For the text-containing cell, return its midpoint in (x, y) coordinate format. 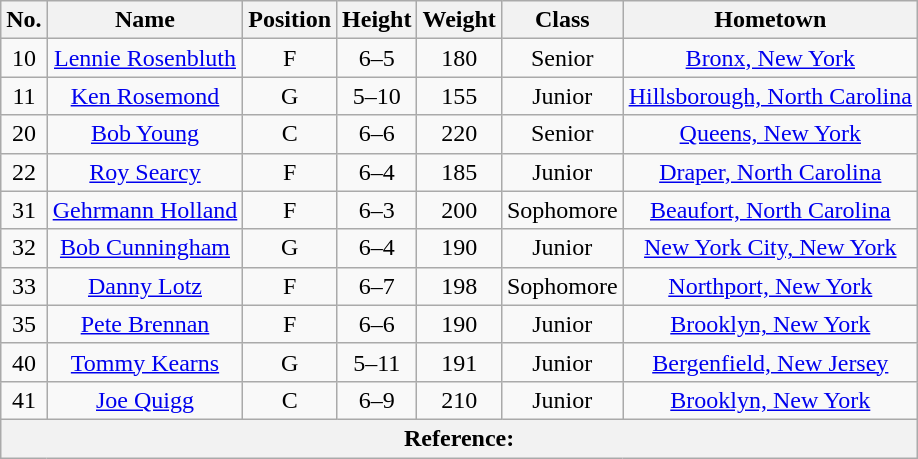
Hometown (770, 20)
33 (24, 286)
5–10 (377, 96)
Lennie Rosenbluth (145, 58)
32 (24, 248)
Queens, New York (770, 134)
Bergenfield, New Jersey (770, 362)
22 (24, 172)
Bronx, New York (770, 58)
Joe Quigg (145, 400)
6–7 (377, 286)
Danny Lotz (145, 286)
Draper, North Carolina (770, 172)
Hillsborough, North Carolina (770, 96)
20 (24, 134)
10 (24, 58)
31 (24, 210)
6–3 (377, 210)
210 (459, 400)
155 (459, 96)
191 (459, 362)
198 (459, 286)
Name (145, 20)
180 (459, 58)
Height (377, 20)
185 (459, 172)
40 (24, 362)
Bob Cunningham (145, 248)
220 (459, 134)
New York City, New York (770, 248)
Gehrmann Holland (145, 210)
Class (562, 20)
Weight (459, 20)
Bob Young (145, 134)
35 (24, 324)
5–11 (377, 362)
Beaufort, North Carolina (770, 210)
Position (290, 20)
Pete Brennan (145, 324)
6–9 (377, 400)
Ken Rosemond (145, 96)
6–5 (377, 58)
No. (24, 20)
Northport, New York (770, 286)
Reference: (460, 438)
Roy Searcy (145, 172)
200 (459, 210)
11 (24, 96)
Tommy Kearns (145, 362)
41 (24, 400)
